Find where the given text appears and provide that cell's center as [X, Y] coordinate. 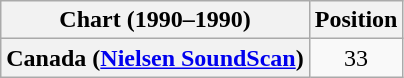
Canada (Nielsen SoundScan) [155, 58]
33 [356, 58]
Chart (1990–1990) [155, 20]
Position [356, 20]
